Capture the cell that displays the provided text and extract its (X, Y) central coordinate. 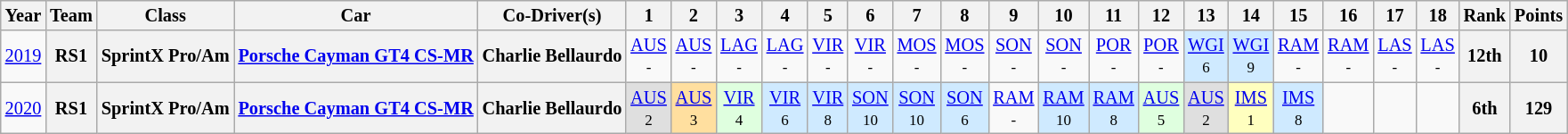
IMS 1 (1251, 108)
4 (785, 15)
RAM 8 (1114, 108)
Co-Driver(s) (552, 15)
129 (1539, 108)
12th (1485, 56)
17 (1394, 15)
3 (739, 15)
AUS 3 (694, 108)
Class (166, 15)
8 (964, 15)
13 (1206, 15)
2020 (23, 108)
9 (1013, 15)
14 (1251, 15)
VIR 4 (739, 108)
WGI 9 (1251, 56)
Team (71, 15)
2019 (23, 56)
2 (694, 15)
7 (917, 15)
AUS 5 (1161, 108)
11 (1114, 15)
Rank (1485, 15)
RAM 10 (1063, 108)
VIR 6 (785, 108)
IMS 8 (1298, 108)
Year (23, 15)
VIR 8 (828, 108)
Car (356, 15)
Points (1539, 15)
15 (1298, 15)
SON 6 (964, 108)
6 (870, 15)
18 (1438, 15)
16 (1348, 15)
6th (1485, 108)
WGI 6 (1206, 56)
1 (648, 15)
5 (828, 15)
12 (1161, 15)
